For the text-containing cell, return its midpoint in [X, Y] coordinate format. 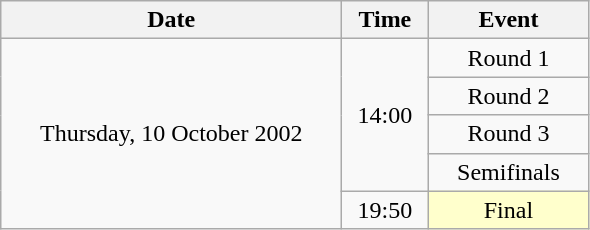
Round 3 [508, 134]
Thursday, 10 October 2002 [172, 134]
Time [385, 20]
Semifinals [508, 172]
Round 1 [508, 58]
Event [508, 20]
19:50 [385, 210]
14:00 [385, 115]
Final [508, 210]
Date [172, 20]
Round 2 [508, 96]
